Determine the (x, y) coordinate at the center of the cell enclosing the given text.  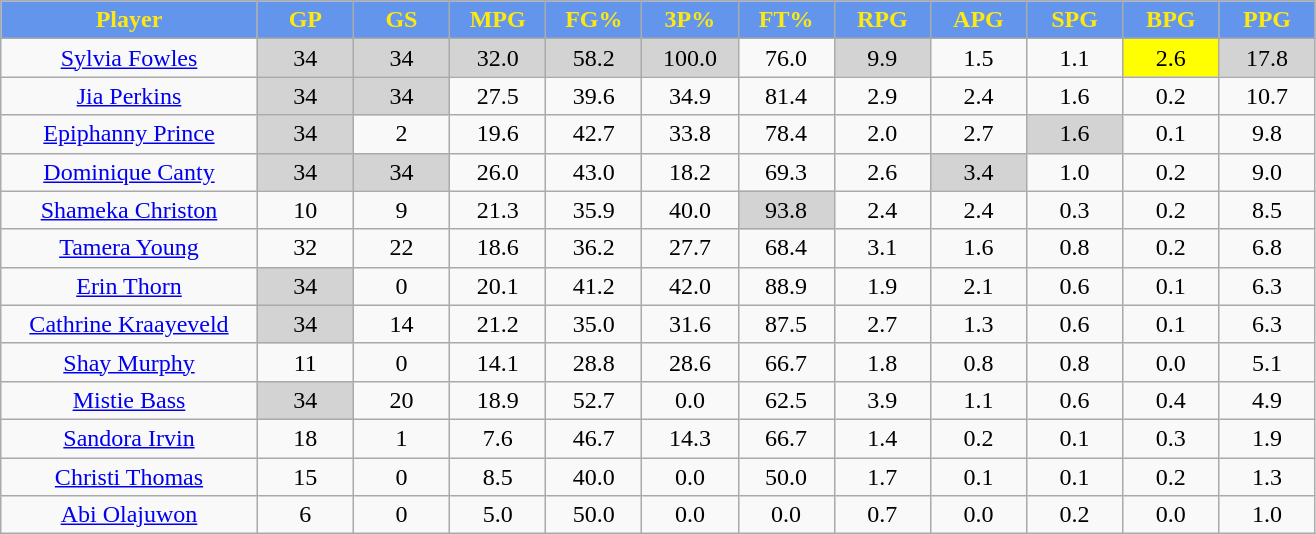
1.5 (978, 58)
69.3 (786, 172)
28.8 (594, 362)
APG (978, 20)
1.7 (882, 477)
7.6 (498, 438)
1.8 (882, 362)
Sylvia Fowles (129, 58)
19.6 (498, 134)
76.0 (786, 58)
Shameka Christon (129, 210)
43.0 (594, 172)
GP (305, 20)
42.7 (594, 134)
0.4 (1171, 400)
87.5 (786, 324)
41.2 (594, 286)
0.7 (882, 515)
2.0 (882, 134)
21.3 (498, 210)
88.9 (786, 286)
Cathrine Kraayeveld (129, 324)
46.7 (594, 438)
11 (305, 362)
9.9 (882, 58)
9 (401, 210)
14.1 (498, 362)
9.0 (1267, 172)
33.8 (690, 134)
21.2 (498, 324)
3.4 (978, 172)
Sandora Irvin (129, 438)
Dominique Canty (129, 172)
17.8 (1267, 58)
14.3 (690, 438)
18.2 (690, 172)
9.8 (1267, 134)
10.7 (1267, 96)
Abi Olajuwon (129, 515)
20 (401, 400)
18.6 (498, 248)
15 (305, 477)
35.0 (594, 324)
27.5 (498, 96)
FT% (786, 20)
62.5 (786, 400)
MPG (498, 20)
SPG (1075, 20)
RPG (882, 20)
1 (401, 438)
42.0 (690, 286)
27.7 (690, 248)
4.9 (1267, 400)
52.7 (594, 400)
81.4 (786, 96)
Shay Murphy (129, 362)
14 (401, 324)
39.6 (594, 96)
6.8 (1267, 248)
68.4 (786, 248)
78.4 (786, 134)
58.2 (594, 58)
100.0 (690, 58)
6 (305, 515)
3.9 (882, 400)
28.6 (690, 362)
BPG (1171, 20)
22 (401, 248)
3P% (690, 20)
Epiphanny Prince (129, 134)
35.9 (594, 210)
10 (305, 210)
1.4 (882, 438)
PPG (1267, 20)
3.1 (882, 248)
18.9 (498, 400)
2.1 (978, 286)
Erin Thorn (129, 286)
32 (305, 248)
34.9 (690, 96)
GS (401, 20)
Jia Perkins (129, 96)
31.6 (690, 324)
93.8 (786, 210)
18 (305, 438)
5.1 (1267, 362)
2 (401, 134)
Tamera Young (129, 248)
36.2 (594, 248)
Christi Thomas (129, 477)
2.9 (882, 96)
FG% (594, 20)
32.0 (498, 58)
20.1 (498, 286)
26.0 (498, 172)
5.0 (498, 515)
Mistie Bass (129, 400)
Player (129, 20)
